Detect which cell encompasses the target text, then output its [x, y] center coordinate. 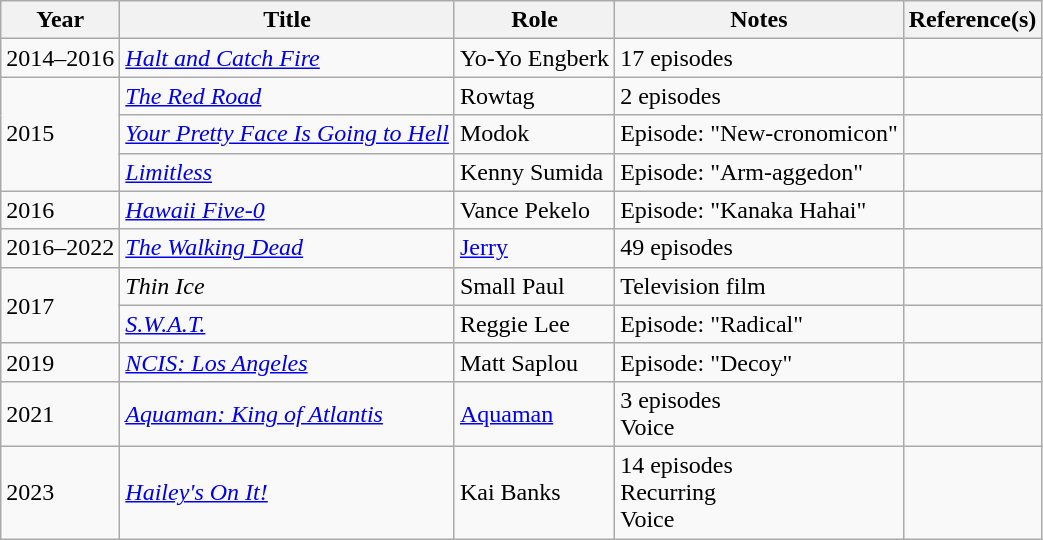
Small Paul [534, 286]
Yo-Yo Engberk [534, 58]
Your Pretty Face Is Going to Hell [288, 134]
Reggie Lee [534, 324]
2016 [60, 210]
S.W.A.T. [288, 324]
Role [534, 20]
Kenny Sumida [534, 172]
Limitless [288, 172]
2 episodes [760, 96]
Episode: "New-cronomicon" [760, 134]
49 episodes [760, 248]
Modok [534, 134]
Matt Saplou [534, 362]
17 episodes [760, 58]
Aquaman: King of Atlantis [288, 414]
Rowtag [534, 96]
14 episodesRecurringVoice [760, 492]
2015 [60, 134]
Year [60, 20]
The Walking Dead [288, 248]
Title [288, 20]
2017 [60, 305]
Episode: "Radical" [760, 324]
2023 [60, 492]
Kai Banks [534, 492]
2019 [60, 362]
Episode: "Arm-aggedon" [760, 172]
Halt and Catch Fire [288, 58]
Aquaman [534, 414]
2014–2016 [60, 58]
Reference(s) [972, 20]
Episode: "Kanaka Hahai" [760, 210]
NCIS: Los Angeles [288, 362]
Vance Pekelo [534, 210]
The Red Road [288, 96]
Hawaii Five-0 [288, 210]
2021 [60, 414]
3 episodesVoice [760, 414]
Thin Ice [288, 286]
2016–2022 [60, 248]
Jerry [534, 248]
Episode: "Decoy" [760, 362]
Television film [760, 286]
Notes [760, 20]
Hailey's On It! [288, 492]
